Detect which cell encompasses the target text, then output its [X, Y] center coordinate. 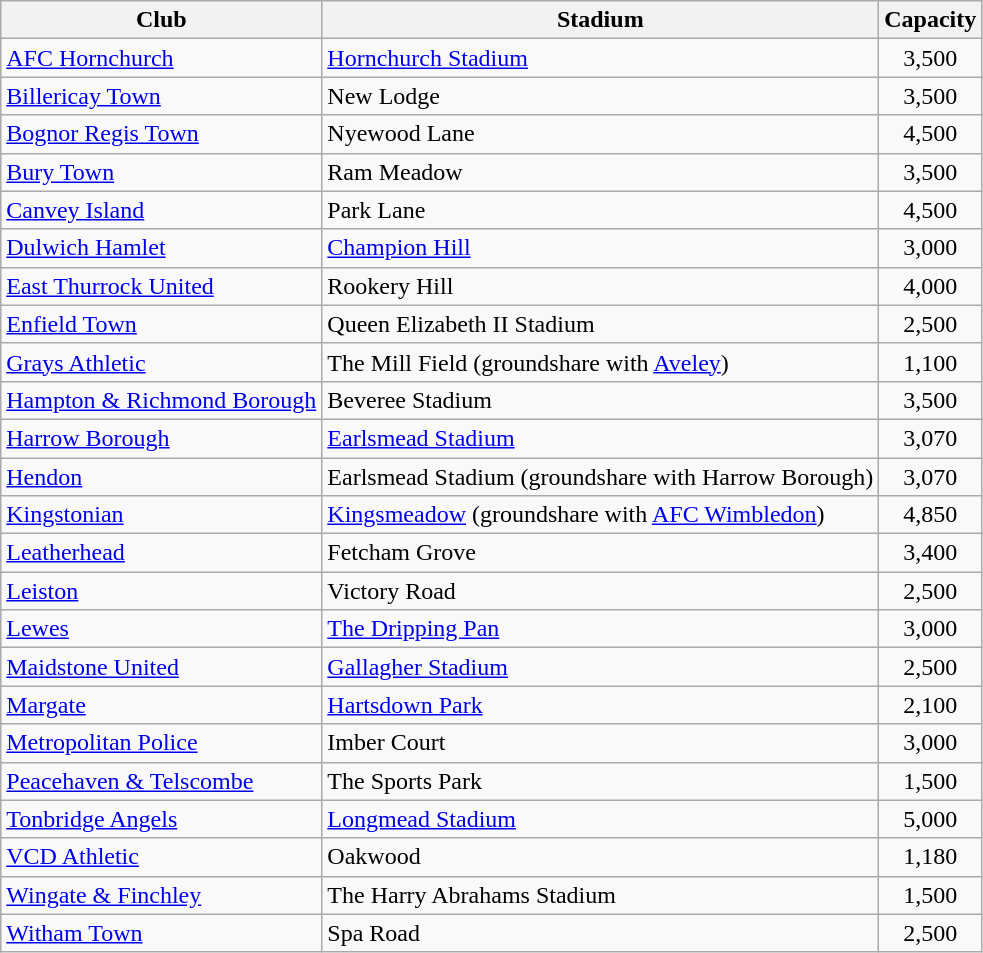
5,000 [930, 819]
Club [162, 20]
Canvey Island [162, 210]
Maidstone United [162, 667]
Hendon [162, 477]
Ram Meadow [600, 172]
Hartsdown Park [600, 705]
Capacity [930, 20]
Champion Hill [600, 248]
Gallagher Stadium [600, 667]
1,100 [930, 362]
Oakwood [600, 857]
3,400 [930, 553]
Harrow Borough [162, 438]
Victory Road [600, 591]
Park Lane [600, 210]
East Thurrock United [162, 286]
Longmead Stadium [600, 819]
2,100 [930, 705]
Fetcham Grove [600, 553]
Nyewood Lane [600, 134]
4,000 [930, 286]
Hampton & Richmond Borough [162, 400]
Metropolitan Police [162, 743]
Dulwich Hamlet [162, 248]
Hornchurch Stadium [600, 58]
Peacehaven & Telscombe [162, 781]
Bury Town [162, 172]
Rookery Hill [600, 286]
Wingate & Finchley [162, 895]
Queen Elizabeth II Stadium [600, 324]
The Mill Field (groundshare with Aveley) [600, 362]
Earlsmead Stadium (groundshare with Harrow Borough) [600, 477]
Kingstonian [162, 515]
Enfield Town [162, 324]
AFC Hornchurch [162, 58]
Earlsmead Stadium [600, 438]
The Harry Abrahams Stadium [600, 895]
Bognor Regis Town [162, 134]
1,180 [930, 857]
Beveree Stadium [600, 400]
Margate [162, 705]
The Dripping Pan [600, 629]
Leatherhead [162, 553]
Billericay Town [162, 96]
VCD Athletic [162, 857]
4,850 [930, 515]
Lewes [162, 629]
Grays Athletic [162, 362]
Leiston [162, 591]
Tonbridge Angels [162, 819]
New Lodge [600, 96]
Kingsmeadow (groundshare with AFC Wimbledon) [600, 515]
Witham Town [162, 933]
Stadium [600, 20]
Spa Road [600, 933]
Imber Court [600, 743]
The Sports Park [600, 781]
